Extract the [X, Y] coordinate from the center of the cell holding the provided text.  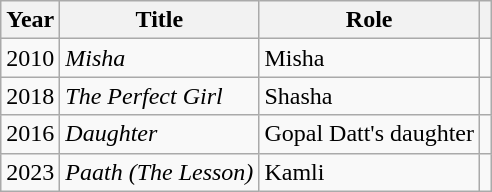
Daughter [160, 134]
Paath (The Lesson) [160, 172]
Title [160, 20]
Gopal Datt's daughter [370, 134]
Year [30, 20]
2016 [30, 134]
Role [370, 20]
Shasha [370, 96]
2018 [30, 96]
2023 [30, 172]
Kamli [370, 172]
2010 [30, 58]
The Perfect Girl [160, 96]
